For the text-containing cell, return its midpoint in [x, y] coordinate format. 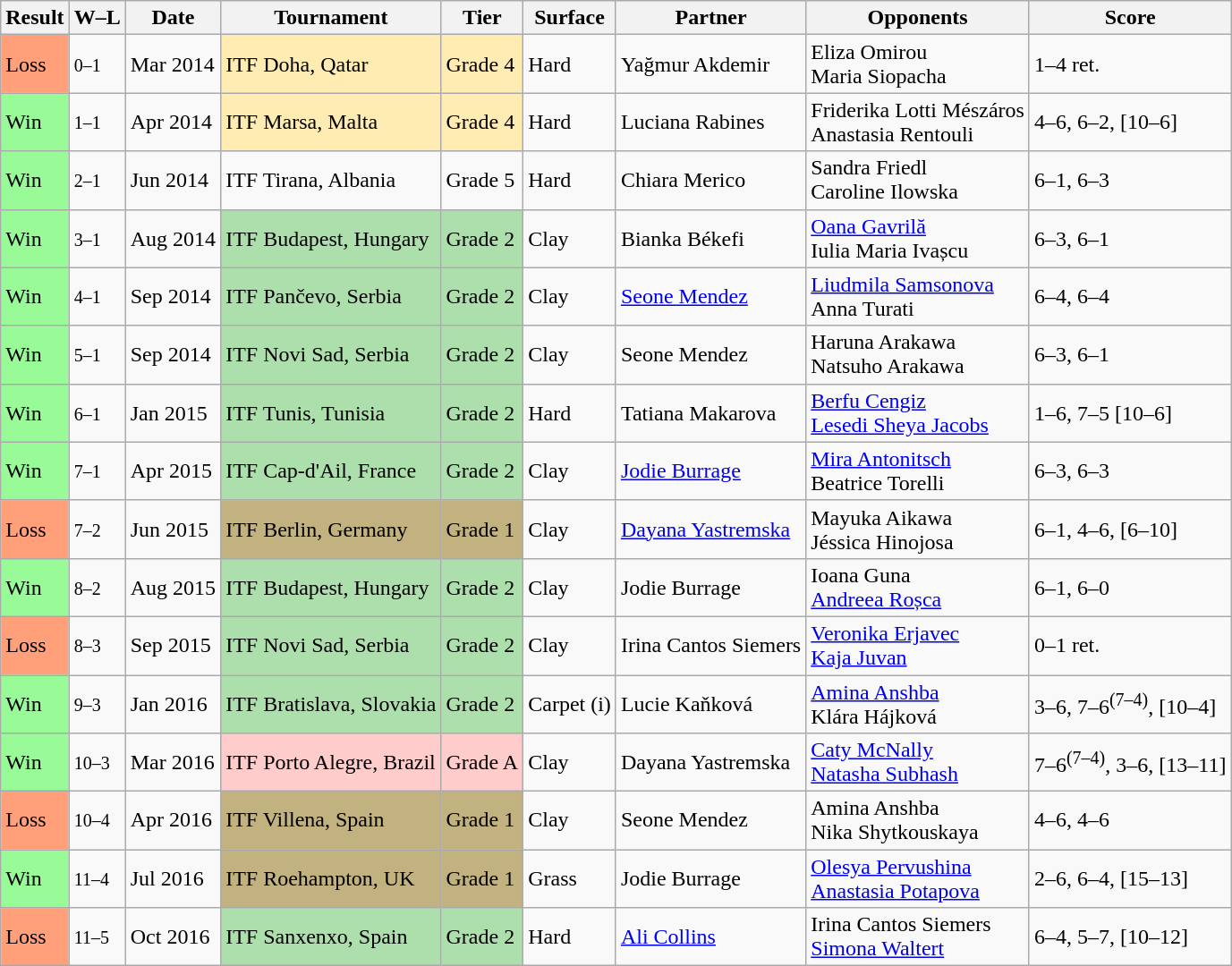
ITF Marsa, Malta [331, 122]
5–1 [97, 354]
Opponents [918, 18]
Veronika Erjavec Kaja Juvan [918, 646]
Oana Gavrilă Iulia Maria Ivașcu [918, 238]
Aug 2015 [173, 587]
Score [1129, 18]
Amina Anshba Klára Hájková [918, 703]
Eliza Omirou Maria Siopacha [918, 64]
2–6, 6–4, [15–13] [1129, 878]
6–4, 5–7, [10–12] [1129, 937]
ITF Cap-d'Ail, France [331, 470]
Jul 2016 [173, 878]
Mira Antonitsch Beatrice Torelli [918, 470]
2–1 [97, 181]
ITF Roehampton, UK [331, 878]
Yağmur Akdemir [710, 64]
ITF Tirana, Albania [331, 181]
0–1 [97, 64]
ITF Sanxenxo, Spain [331, 937]
1–6, 7–5 [10–6] [1129, 413]
8–3 [97, 646]
3–6, 7–6(7–4), [10–4] [1129, 703]
Jun 2015 [173, 530]
Sandra Friedl Caroline Ilowska [918, 181]
6–1, 4–6, [6–10] [1129, 530]
Jun 2014 [173, 181]
ITF Doha, Qatar [331, 64]
11–4 [97, 878]
Grade A [482, 762]
Bianka Békefi [710, 238]
ITF Tunis, Tunisia [331, 413]
11–5 [97, 937]
W–L [97, 18]
Liudmila Samsonova Anna Turati [918, 297]
Oct 2016 [173, 937]
Lucie Kaňková [710, 703]
6–1, 6–3 [1129, 181]
Olesya Pervushina Anastasia Potapova [918, 878]
Mar 2016 [173, 762]
Tatiana Makarova [710, 413]
4–6, 6–2, [10–6] [1129, 122]
Amina Anshba Nika Shytkouskaya [918, 821]
6–1 [97, 413]
8–2 [97, 587]
Date [173, 18]
Partner [710, 18]
ITF Porto Alegre, Brazil [331, 762]
9–3 [97, 703]
1–1 [97, 122]
Sep 2015 [173, 646]
Haruna Arakawa Natsuho Arakawa [918, 354]
1–4 ret. [1129, 64]
Ioana Guna Andreea Roșca [918, 587]
10–3 [97, 762]
Aug 2014 [173, 238]
4–1 [97, 297]
Caty McNally Natasha Subhash [918, 762]
ITF Berlin, Germany [331, 530]
Result [35, 18]
Carpet (i) [570, 703]
Apr 2015 [173, 470]
Irina Cantos Siemers [710, 646]
ITF Bratislava, Slovakia [331, 703]
Grade 5 [482, 181]
ITF Villena, Spain [331, 821]
Surface [570, 18]
10–4 [97, 821]
Mar 2014 [173, 64]
0–1 ret. [1129, 646]
Irina Cantos Siemers Simona Waltert [918, 937]
Jan 2015 [173, 413]
6–3, 6–3 [1129, 470]
7–2 [97, 530]
6–1, 6–0 [1129, 587]
Friderika Lotti Mészáros Anastasia Rentouli [918, 122]
Luciana Rabines [710, 122]
7–6(7–4), 3–6, [13–11] [1129, 762]
Ali Collins [710, 937]
Grass [570, 878]
Chiara Merico [710, 181]
Mayuka Aikawa Jéssica Hinojosa [918, 530]
Tournament [331, 18]
7–1 [97, 470]
Apr 2014 [173, 122]
4–6, 4–6 [1129, 821]
ITF Pančevo, Serbia [331, 297]
Apr 2016 [173, 821]
Tier [482, 18]
Berfu Cengiz Lesedi Sheya Jacobs [918, 413]
Jan 2016 [173, 703]
6–4, 6–4 [1129, 297]
3–1 [97, 238]
